From the cell containing the given text, extract its center point as [x, y] coordinate. 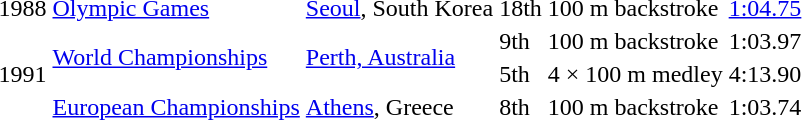
9th [521, 41]
4 × 100 m medley [635, 74]
5th [521, 74]
Perth, Australia [399, 58]
World Championships [176, 58]
100 m backstroke [635, 41]
